Provide the [x, y] coordinate of the cell's center where the given text is located.  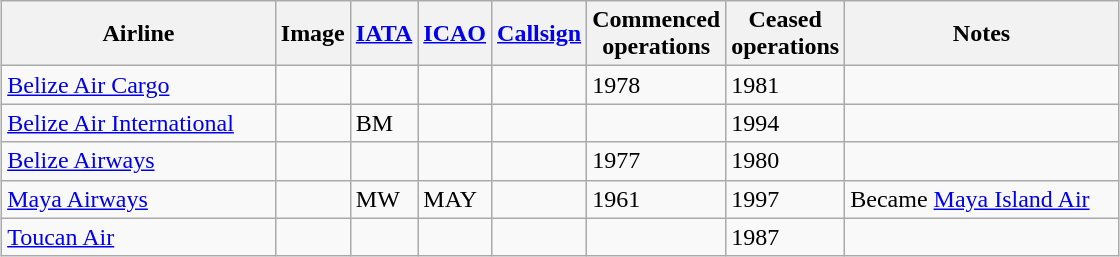
1977 [656, 161]
1978 [656, 85]
Belize Air Cargo [139, 85]
Notes [982, 34]
IATA [384, 34]
MAY [455, 199]
MW [384, 199]
Ceasedoperations [786, 34]
1981 [786, 85]
BM [384, 123]
1987 [786, 237]
Airline [139, 34]
Became Maya Island Air [982, 199]
Belize Air International [139, 123]
1980 [786, 161]
1994 [786, 123]
Commencedoperations [656, 34]
Toucan Air [139, 237]
ICAO [455, 34]
Maya Airways [139, 199]
1997 [786, 199]
Belize Airways [139, 161]
Callsign [540, 34]
1961 [656, 199]
Image [312, 34]
